Scan for the cell matching the given text and deliver its [X, Y] coordinate at center. 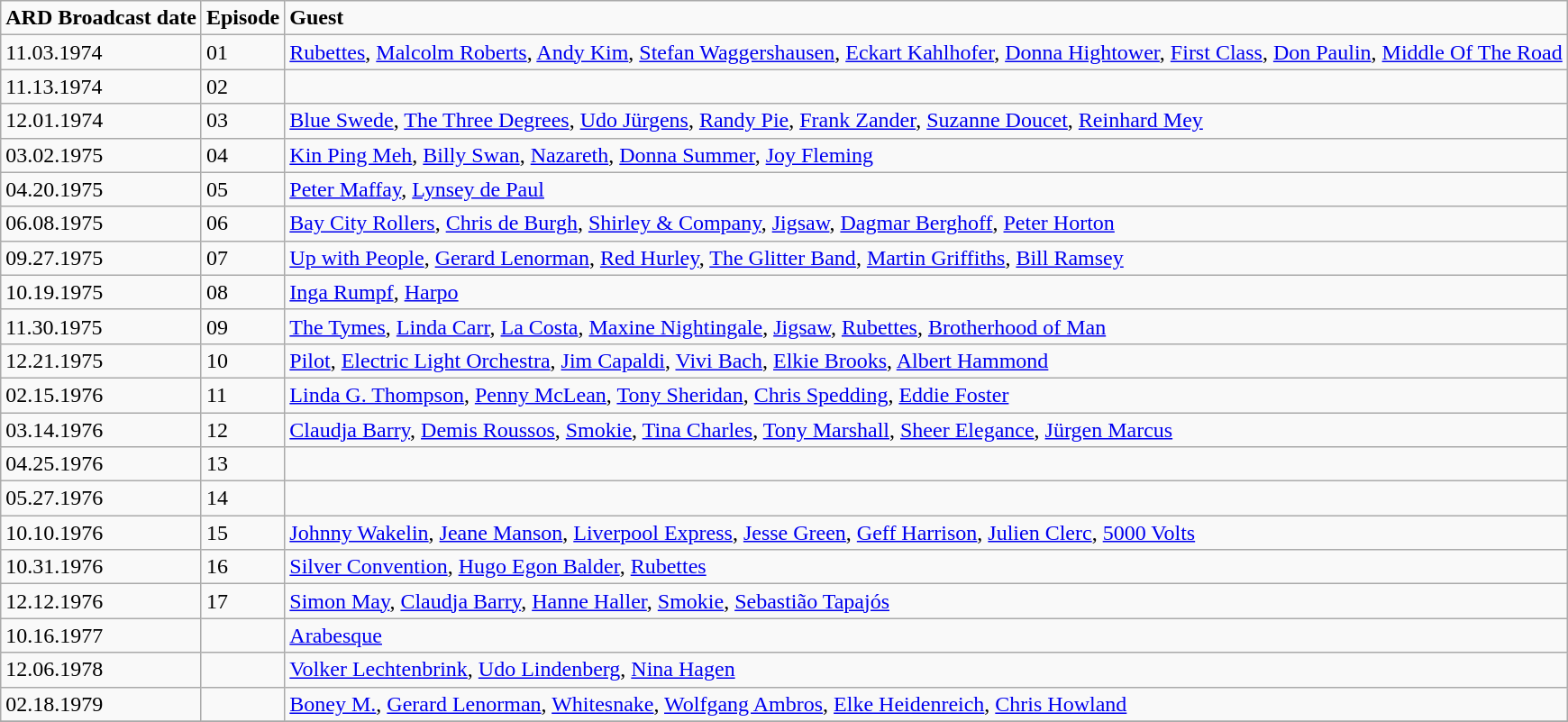
Episode [242, 18]
10.10.1976 [101, 533]
Simon May, Claudja Barry, Hanne Haller, Smokie, Sebastião Tapajós [926, 601]
02.18.1979 [101, 704]
06 [242, 224]
The Tymes, Linda Carr, La Costa, Maxine Nightingale, Jigsaw, Rubettes, Brotherhood of Man [926, 326]
05.27.1976 [101, 498]
Boney M., Gerard Lenorman, Whitesnake, Wolfgang Ambros, Elke Heidenreich, Chris Howland [926, 704]
12.12.1976 [101, 601]
04.20.1975 [101, 189]
09 [242, 326]
12.01.1974 [101, 121]
Bay City Rollers, Chris de Burgh, Shirley & Company, Jigsaw, Dagmar Berghoff, Peter Horton [926, 224]
15 [242, 533]
02.15.1976 [101, 395]
Johnny Wakelin, Jeane Manson, Liverpool Express, Jesse Green, Geff Harrison, Julien Clerc, 5000 Volts [926, 533]
12.21.1975 [101, 361]
01 [242, 52]
Volker Lechtenbrink, Udo Lindenberg, Nina Hagen [926, 670]
11.13.1974 [101, 87]
10 [242, 361]
Silver Convention, Hugo Egon Balder, Rubettes [926, 567]
Pilot, Electric Light Orchestra, Jim Capaldi, Vivi Bach, Elkie Brooks, Albert Hammond [926, 361]
06.08.1975 [101, 224]
Peter Maffay, Lynsey de Paul [926, 189]
09.27.1975 [101, 258]
05 [242, 189]
10.16.1977 [101, 635]
12 [242, 430]
Rubettes, Malcolm Roberts, Andy Kim, Stefan Waggershausen, Eckart Kahlhofer, Donna Hightower, First Class, Don Paulin, Middle Of The Road [926, 52]
11.03.1974 [101, 52]
10.31.1976 [101, 567]
03.14.1976 [101, 430]
Up with People, Gerard Lenorman, Red Hurley, The Glitter Band, Martin Griffiths, Bill Ramsey [926, 258]
11.30.1975 [101, 326]
14 [242, 498]
Linda G. Thompson, Penny McLean, Tony Sheridan, Chris Spedding, Eddie Foster [926, 395]
03.02.1975 [101, 155]
17 [242, 601]
Claudja Barry, Demis Roussos, Smokie, Tina Charles, Tony Marshall, Sheer Elegance, Jürgen Marcus [926, 430]
04 [242, 155]
04.25.1976 [101, 464]
Arabesque [926, 635]
07 [242, 258]
16 [242, 567]
10.19.1975 [101, 292]
Guest [926, 18]
Inga Rumpf, Harpo [926, 292]
08 [242, 292]
12.06.1978 [101, 670]
03 [242, 121]
Blue Swede, The Three Degrees, Udo Jürgens, Randy Pie, Frank Zander, Suzanne Doucet, Reinhard Mey [926, 121]
13 [242, 464]
11 [242, 395]
Kin Ping Meh, Billy Swan, Nazareth, Donna Summer, Joy Fleming [926, 155]
02 [242, 87]
ARD Broadcast date [101, 18]
